Return (X, Y) of the center of cell containing provided text 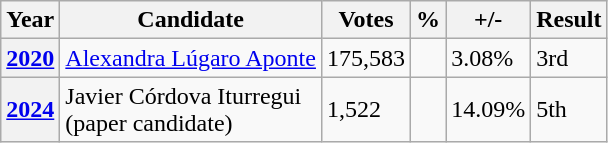
Votes (366, 20)
% (428, 20)
Alexandra Lúgaro Aponte (191, 58)
Year (30, 20)
1,522 (366, 110)
3.08% (488, 58)
2024 (30, 110)
3rd (569, 58)
Candidate (191, 20)
14.09% (488, 110)
5th (569, 110)
2020 (30, 58)
Result (569, 20)
175,583 (366, 58)
Javier Córdova Iturregui(paper candidate) (191, 110)
+/- (488, 20)
